Locate the cell with the specified text and output its [X, Y] center coordinate. 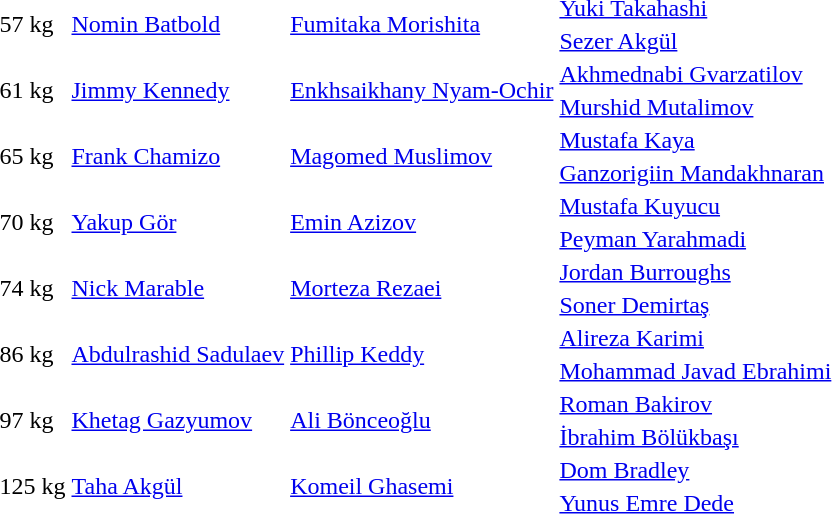
Morteza Rezaei [422, 288]
Phillip Keddy [422, 354]
Khetag Gazyumov [178, 420]
Nick Marable [178, 288]
Abdulrashid Sadulaev [178, 354]
Frank Chamizo [178, 156]
Yakup Gör [178, 222]
Enkhsaikhany Nyam-Ochir [422, 90]
Emin Azizov [422, 222]
Magomed Muslimov [422, 156]
Jimmy Kennedy [178, 90]
Ali Bönceoğlu [422, 420]
